Return (x, y) of the center of cell containing provided text 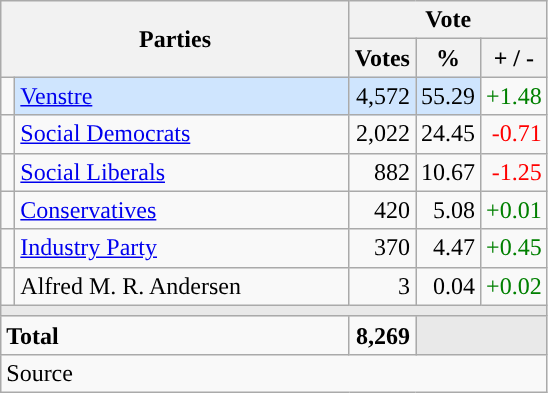
Total (176, 335)
0.04 (448, 286)
4.47 (448, 248)
2,022 (382, 134)
370 (382, 248)
+0.45 (514, 248)
+0.02 (514, 286)
Votes (382, 58)
24.45 (448, 134)
Source (274, 373)
Vote (448, 20)
+ / - (514, 58)
+1.48 (514, 96)
Parties (176, 39)
+0.01 (514, 210)
55.29 (448, 96)
5.08 (448, 210)
Industry Party (182, 248)
Venstre (182, 96)
Social Liberals (182, 172)
Conservatives (182, 210)
420 (382, 210)
3 (382, 286)
-1.25 (514, 172)
Alfred M. R. Andersen (182, 286)
10.67 (448, 172)
4,572 (382, 96)
8,269 (382, 335)
Social Democrats (182, 134)
882 (382, 172)
% (448, 58)
-0.71 (514, 134)
